Pinpoint the cell where the given text exists, returning its (X, Y) midpoint coordinate. 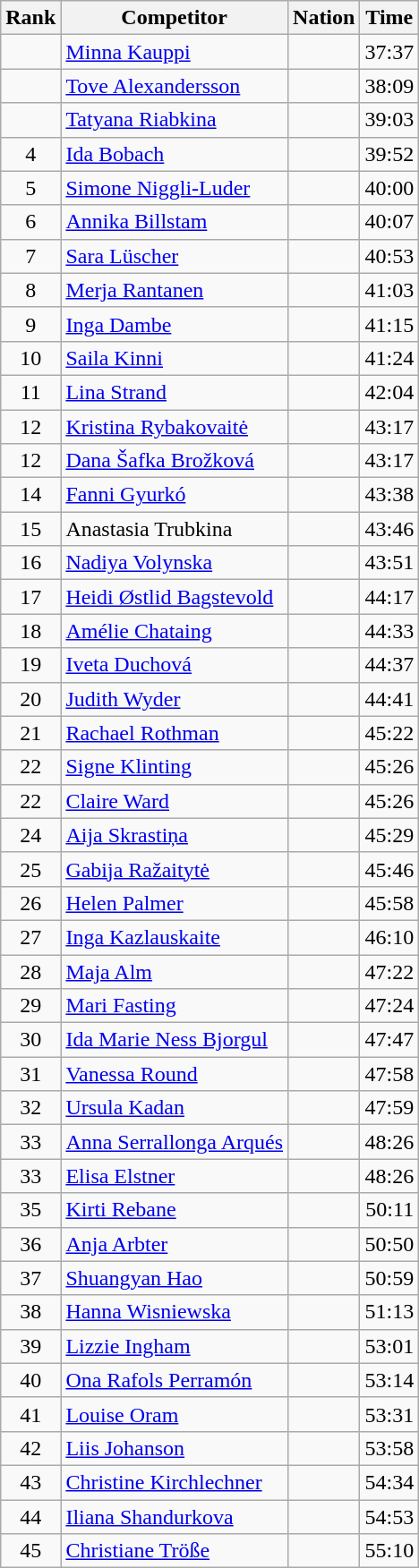
19 (30, 665)
46:10 (389, 937)
15 (30, 529)
44 (30, 1517)
45:22 (389, 733)
43:51 (389, 563)
40:53 (389, 256)
31 (30, 1074)
Time (389, 18)
4 (30, 154)
42 (30, 1448)
38 (30, 1312)
50:59 (389, 1278)
43:38 (389, 495)
Mari Fasting (175, 1006)
38:09 (389, 86)
32 (30, 1108)
17 (30, 597)
Christiane Tröße (175, 1551)
Iveta Duchová (175, 665)
Lina Strand (175, 392)
39:52 (389, 154)
41:03 (389, 290)
45:46 (389, 869)
11 (30, 392)
Heidi Østlid Bagstevold (175, 597)
Competitor (175, 18)
Iliana Shandurkova (175, 1517)
7 (30, 256)
Claire Ward (175, 801)
8 (30, 290)
41:24 (389, 358)
5 (30, 188)
43 (30, 1482)
45:58 (389, 903)
44:37 (389, 665)
44:33 (389, 631)
Rank (30, 18)
Liis Johanson (175, 1448)
44:41 (389, 699)
Christine Kirchlechner (175, 1482)
24 (30, 835)
Signe Klinting (175, 767)
41 (30, 1414)
28 (30, 971)
44:17 (389, 597)
18 (30, 631)
40:00 (389, 188)
9 (30, 324)
55:10 (389, 1551)
26 (30, 903)
Helen Palmer (175, 903)
53:14 (389, 1380)
Inga Dambe (175, 324)
20 (30, 699)
Shuangyan Hao (175, 1278)
Nadiya Volynska (175, 563)
Nation (324, 18)
53:01 (389, 1346)
25 (30, 869)
Kristina Rybakovaitė (175, 427)
Inga Kazlauskaite (175, 937)
Hanna Wisniewska (175, 1312)
51:13 (389, 1312)
53:31 (389, 1414)
50:11 (389, 1210)
37:37 (389, 52)
Lizzie Ingham (175, 1346)
Judith Wyder (175, 699)
39 (30, 1346)
Fanni Gyurkó (175, 495)
Minna Kauppi (175, 52)
14 (30, 495)
47:22 (389, 971)
35 (30, 1210)
Amélie Chataing (175, 631)
Dana Šafka Brožková (175, 461)
Ursula Kadan (175, 1108)
Anja Arbter (175, 1244)
42:04 (389, 392)
Annika Billstam (175, 222)
10 (30, 358)
27 (30, 937)
54:53 (389, 1517)
47:59 (389, 1108)
Rachael Rothman (175, 733)
Elisa Elstner (175, 1176)
Kirti Rebane (175, 1210)
Sara Lüscher (175, 256)
Merja Rantanen (175, 290)
53:58 (389, 1448)
6 (30, 222)
Maja Alm (175, 971)
Gabija Ražaitytė (175, 869)
Anastasia Trubkina (175, 529)
Ona Rafols Perramón (175, 1380)
40 (30, 1380)
Tove Alexandersson (175, 86)
37 (30, 1278)
29 (30, 1006)
39:03 (389, 120)
45 (30, 1551)
45:29 (389, 835)
Ida Bobach (175, 154)
43:46 (389, 529)
30 (30, 1040)
Tatyana Riabkina (175, 120)
Ida Marie Ness Bjorgul (175, 1040)
54:34 (389, 1482)
Simone Niggli-Luder (175, 188)
50:50 (389, 1244)
Saila Kinni (175, 358)
36 (30, 1244)
16 (30, 563)
47:47 (389, 1040)
41:15 (389, 324)
Anna Serrallonga Arqués (175, 1142)
47:58 (389, 1074)
21 (30, 733)
47:24 (389, 1006)
Vanessa Round (175, 1074)
40:07 (389, 222)
Aija Skrastiņa (175, 835)
Louise Oram (175, 1414)
